Detect which cell encompasses the target text, then output its (x, y) center coordinate. 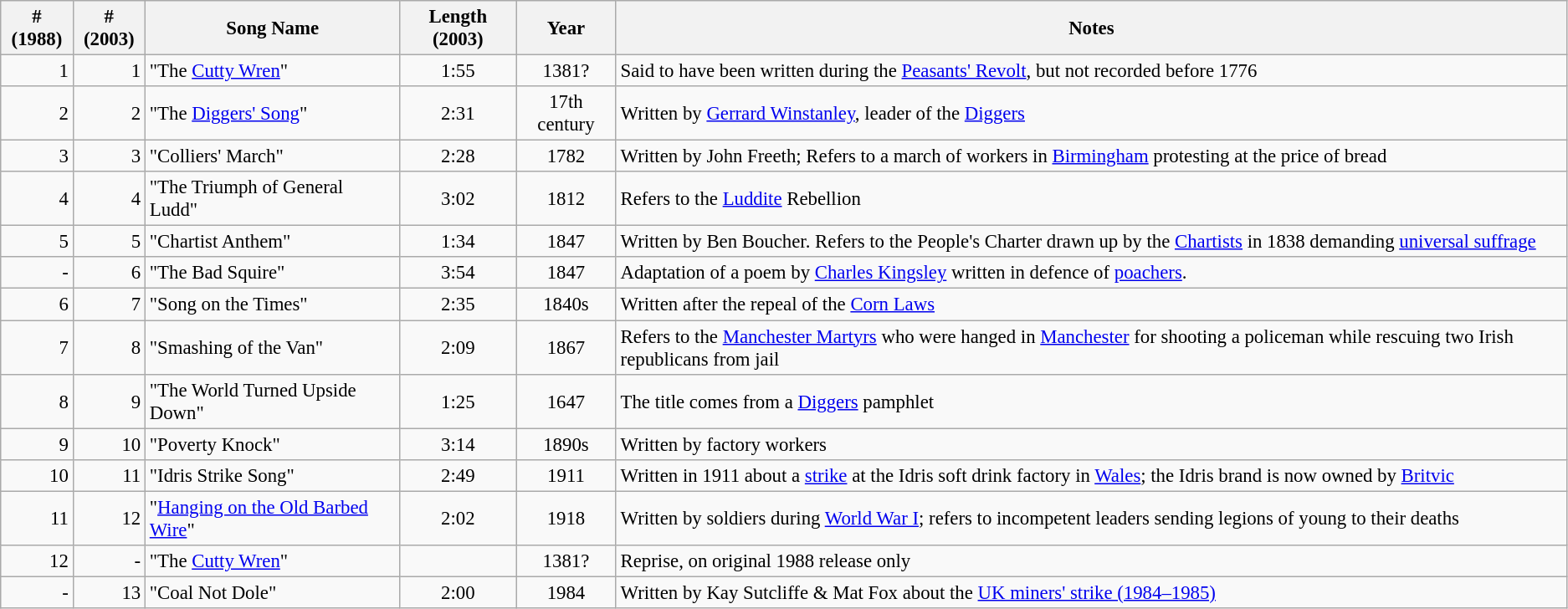
13 (109, 592)
Written by Ben Boucher. Refers to the People's Charter drawn up by the Chartists in 1838 demanding universal suffrage (1091, 242)
"Hanging on the Old Barbed Wire" (272, 519)
1812 (566, 199)
Written by soldiers during World War I; refers to incompetent leaders sending legions of young to their deaths (1091, 519)
Reprise, on original 1988 release only (1091, 561)
Refers to the Luddite Rebellion (1091, 199)
Refers to the Manchester Martyrs who were hanged in Manchester for shooting a policeman while rescuing two Irish republicans from jail (1091, 348)
Written after the repeal of the Corn Laws (1091, 304)
Written by Gerrard Winstanley, leader of the Diggers (1091, 114)
"The World Turned Upside Down" (272, 402)
3:54 (459, 274)
2:35 (459, 304)
# (1988) (37, 28)
2:31 (459, 114)
1782 (566, 156)
Song Name (272, 28)
"Smashing of the Van" (272, 348)
Said to have been written during the Peasants' Revolt, but not recorded before 1776 (1091, 71)
"The Bad Squire" (272, 274)
"The Diggers' Song" (272, 114)
"Coal Not Dole" (272, 592)
1840s (566, 304)
Written by Kay Sutcliffe & Mat Fox about the UK miners' strike (1984–1985) (1091, 592)
2:00 (459, 592)
1911 (566, 475)
The title comes from a Diggers pamphlet (1091, 402)
1647 (566, 402)
Written by factory workers (1091, 444)
Adaptation of a poem by Charles Kingsley written in defence of poachers. (1091, 274)
1:25 (459, 402)
1890s (566, 444)
"Chartist Anthem" (272, 242)
"Poverty Knock" (272, 444)
3:02 (459, 199)
Length (2003) (459, 28)
2:09 (459, 348)
"Idris Strike Song" (272, 475)
17th century (566, 114)
3:14 (459, 444)
1867 (566, 348)
Written by John Freeth; Refers to a march of workers in Birmingham protesting at the price of bread (1091, 156)
1:55 (459, 71)
"The Triumph of General Ludd" (272, 199)
"Colliers' March" (272, 156)
Notes (1091, 28)
# (2003) (109, 28)
2:28 (459, 156)
Year (566, 28)
2:02 (459, 519)
Written in 1911 about a strike at the Idris soft drink factory in Wales; the Idris brand is now owned by Britvic (1091, 475)
1984 (566, 592)
"Song on the Times" (272, 304)
1:34 (459, 242)
2:49 (459, 475)
1918 (566, 519)
